Return the [X, Y] coordinate for the center point of the cell that contains the specified text.  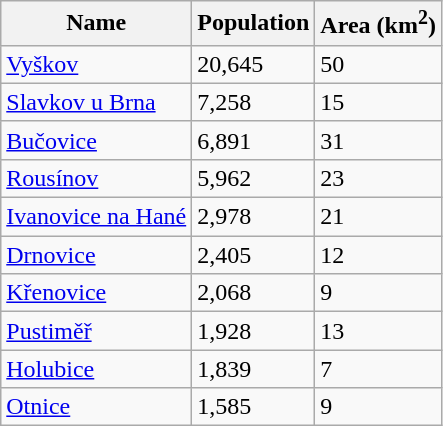
Drnovice [96, 255]
1,839 [254, 369]
13 [378, 331]
Vyškov [96, 64]
1,928 [254, 331]
15 [378, 102]
20,645 [254, 64]
7,258 [254, 102]
Bučovice [96, 140]
Rousínov [96, 178]
12 [378, 255]
50 [378, 64]
Population [254, 24]
5,962 [254, 178]
Holubice [96, 369]
2,978 [254, 217]
Otnice [96, 407]
1,585 [254, 407]
31 [378, 140]
2,068 [254, 293]
6,891 [254, 140]
Křenovice [96, 293]
Name [96, 24]
7 [378, 369]
21 [378, 217]
2,405 [254, 255]
Pustiměř [96, 331]
Slavkov u Brna [96, 102]
Ivanovice na Hané [96, 217]
23 [378, 178]
Area (km2) [378, 24]
